From the cell containing the given text, extract its center point as [x, y] coordinate. 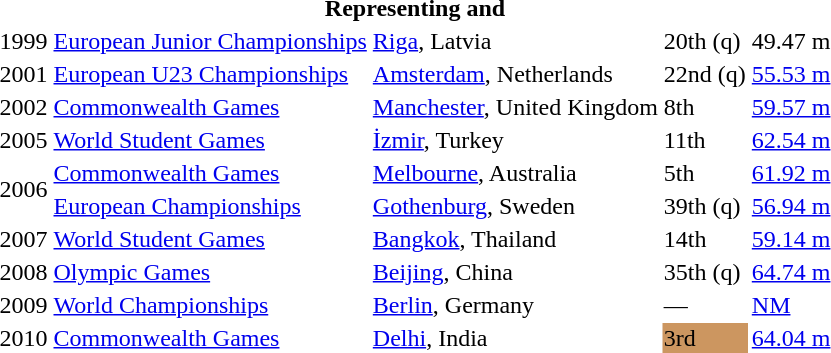
Amsterdam, Netherlands [515, 74]
Riga, Latvia [515, 41]
5th [704, 173]
Delhi, India [515, 338]
World Championships [210, 305]
European Championships [210, 206]
22nd (q) [704, 74]
8th [704, 107]
Gothenburg, Sweden [515, 206]
European U23 Championships [210, 74]
14th [704, 239]
Olympic Games [210, 272]
39th (q) [704, 206]
— [704, 305]
İzmir, Turkey [515, 140]
European Junior Championships [210, 41]
Bangkok, Thailand [515, 239]
Berlin, Germany [515, 305]
Melbourne, Australia [515, 173]
35th (q) [704, 272]
11th [704, 140]
20th (q) [704, 41]
3rd [704, 338]
Manchester, United Kingdom [515, 107]
Beijing, China [515, 272]
